Scan for the cell matching the given text and deliver its [X, Y] coordinate at center. 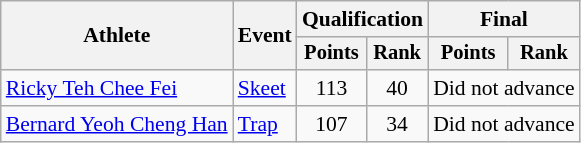
Trap [265, 124]
Skeet [265, 88]
Final [504, 19]
Bernard Yeoh Cheng Han [117, 124]
40 [397, 88]
Athlete [117, 36]
107 [332, 124]
Qualification [362, 19]
113 [332, 88]
Ricky Teh Chee Fei [117, 88]
Event [265, 36]
34 [397, 124]
